For the text-containing cell, return its midpoint in (x, y) coordinate format. 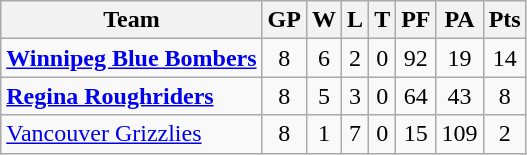
43 (460, 96)
15 (416, 134)
GP (284, 20)
Regina Roughriders (132, 96)
PA (460, 20)
64 (416, 96)
Vancouver Grizzlies (132, 134)
T (382, 20)
Winnipeg Blue Bombers (132, 58)
5 (324, 96)
W (324, 20)
109 (460, 134)
7 (356, 134)
3 (356, 96)
Pts (504, 20)
6 (324, 58)
Team (132, 20)
14 (504, 58)
19 (460, 58)
PF (416, 20)
1 (324, 134)
L (356, 20)
92 (416, 58)
